Capture the cell that displays the provided text and extract its [X, Y] central coordinate. 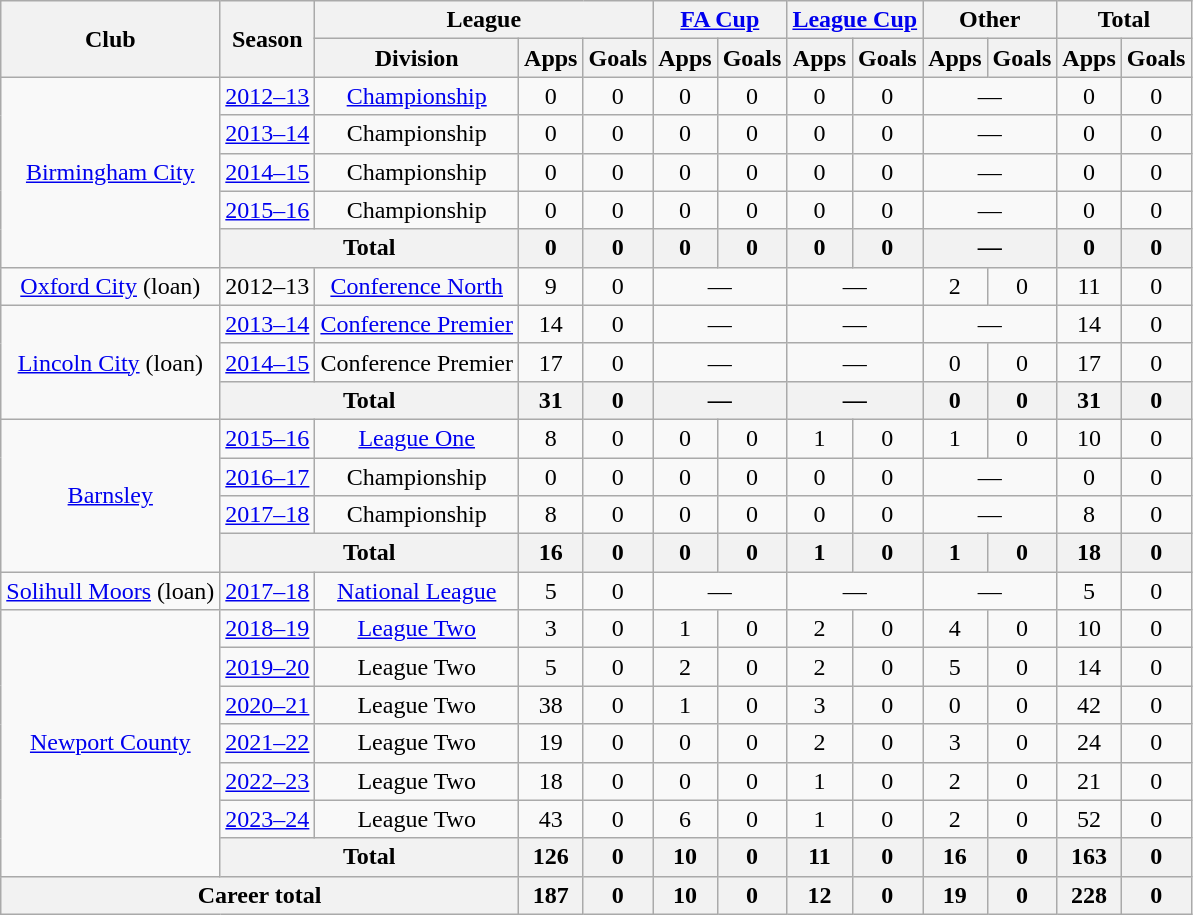
Season [268, 39]
FA Cup [720, 20]
2022–23 [268, 781]
42 [1089, 705]
21 [1089, 781]
League One [417, 438]
Career total [260, 895]
187 [551, 895]
2021–22 [268, 743]
Lincoln City (loan) [110, 362]
38 [551, 705]
2023–24 [268, 819]
2016–17 [268, 477]
24 [1089, 743]
2020–21 [268, 705]
Club [110, 39]
Newport County [110, 743]
6 [685, 819]
4 [955, 629]
2019–20 [268, 667]
52 [1089, 819]
228 [1089, 895]
Oxford City (loan) [110, 286]
9 [551, 286]
12 [820, 895]
Solihull Moors (loan) [110, 591]
Conference North [417, 286]
League Cup [855, 20]
2018–19 [268, 629]
Birmingham City [110, 172]
Division [417, 58]
National League [417, 591]
163 [1089, 857]
126 [551, 857]
43 [551, 819]
Barnsley [110, 495]
Other [990, 20]
League [484, 20]
